Identify which cell holds the provided text, then report its (X, Y) central coordinate. 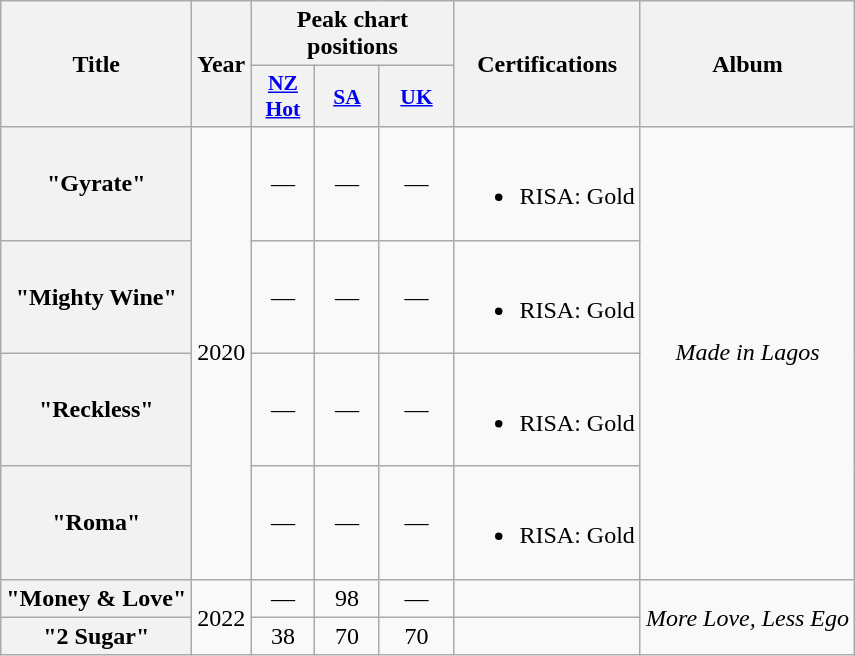
Peak chart positions (352, 34)
38 (283, 636)
More Love, Less Ego (747, 617)
"Roma" (96, 522)
"Reckless" (96, 410)
NZHot (283, 96)
"Mighty Wine" (96, 296)
"Money & Love" (96, 598)
"Gyrate" (96, 184)
98 (347, 598)
Album (747, 64)
Made in Lagos (747, 353)
Certifications (547, 64)
2020 (222, 353)
"2 Sugar" (96, 636)
2022 (222, 617)
Title (96, 64)
Year (222, 64)
UK (416, 96)
SA (347, 96)
